Provide the (X, Y) coordinate of the cell's center where the given text is located.  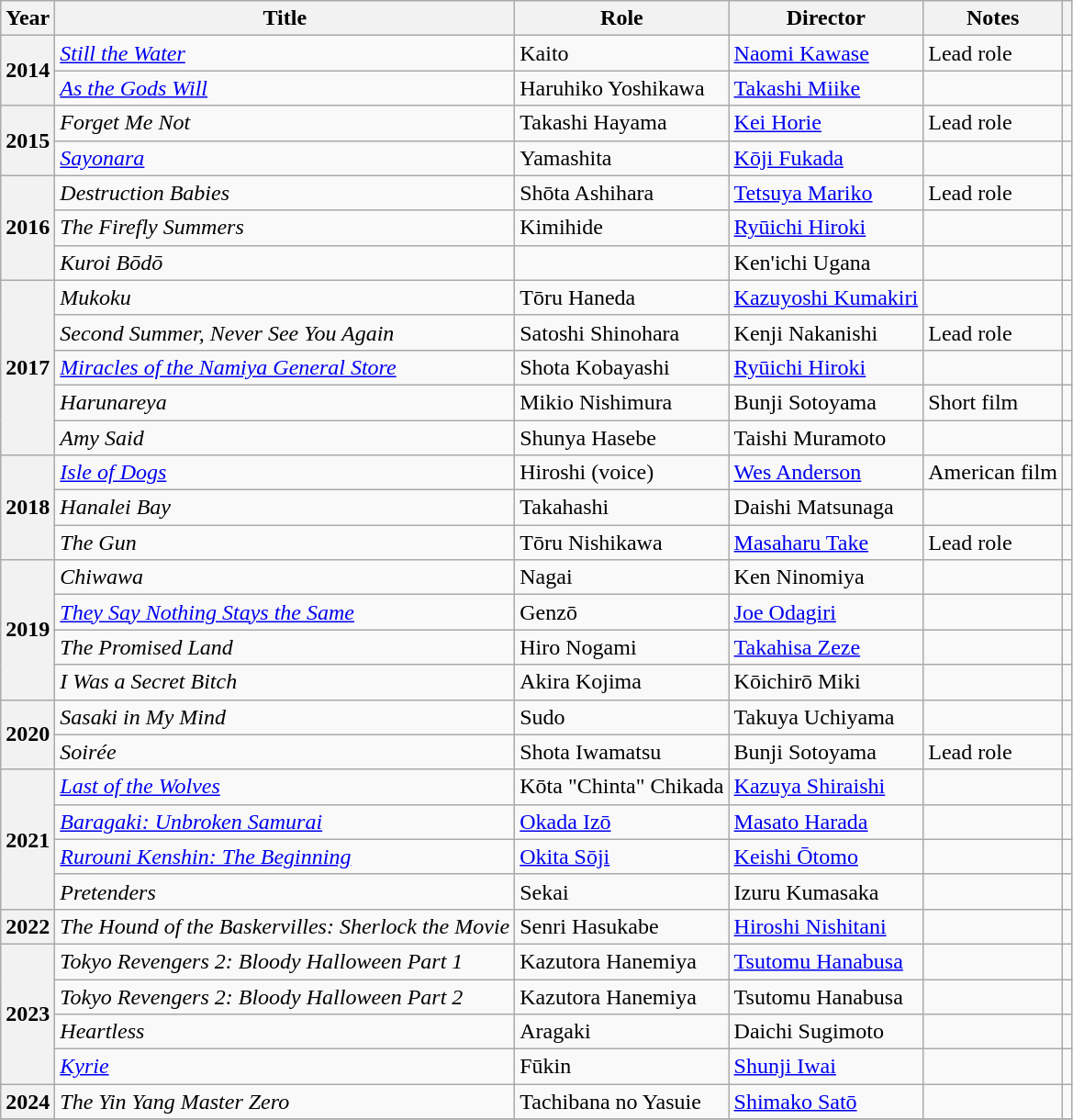
Daishi Matsunaga (826, 508)
2023 (28, 1014)
Tokyo Revengers 2: Bloody Halloween Part 2 (285, 996)
Takashi Miike (826, 88)
Kyrie (285, 1067)
The Firefly Summers (285, 228)
2017 (28, 367)
Satoshi Shinohara (622, 332)
Baragaki: Unbroken Samurai (285, 822)
Senri Hasukabe (622, 926)
Yamashita (622, 158)
Nagai (622, 577)
Harunareya (285, 402)
Tōru Haneda (622, 297)
Kei Horie (826, 123)
Shota Iwamatsu (622, 752)
Second Summer, Never See You Again (285, 332)
Heartless (285, 1032)
Kazuyoshi Kumakiri (826, 297)
Kōta "Chinta" Chikada (622, 787)
As the Gods Will (285, 88)
Hiroshi (voice) (622, 473)
Kimihide (622, 228)
Daichi Sugimoto (826, 1032)
Soirée (285, 752)
Akira Kojima (622, 682)
Ken Ninomiya (826, 577)
Hanalei Bay (285, 508)
2016 (28, 228)
2024 (28, 1102)
Sasaki in My Mind (285, 717)
Short film (993, 402)
Still the Water (285, 53)
Notes (993, 18)
Role (622, 18)
Destruction Babies (285, 193)
Tōru Nishikawa (622, 543)
Haruhiko Yoshikawa (622, 88)
Takahisa Zeze (826, 647)
Chiwawa (285, 577)
Tachibana no Yasuie (622, 1102)
Rurouni Kenshin: The Beginning (285, 857)
American film (993, 473)
2015 (28, 140)
Ken'ichi Ugana (826, 263)
Kōji Fukada (826, 158)
Miracles of the Namiya General Store (285, 367)
I Was a Secret Bitch (285, 682)
Tokyo Revengers 2: Bloody Halloween Part 1 (285, 961)
They Say Nothing Stays the Same (285, 612)
The Promised Land (285, 647)
Taishi Muramoto (826, 438)
Joe Odagiri (826, 612)
Kaito (622, 53)
Director (826, 18)
Kōichirō Miki (826, 682)
Shota Kobayashi (622, 367)
Keishi Ōtomo (826, 857)
Tetsuya Mariko (826, 193)
2019 (28, 630)
Naomi Kawase (826, 53)
Shimako Satō (826, 1102)
2018 (28, 508)
Title (285, 18)
Forget Me Not (285, 123)
Wes Anderson (826, 473)
Year (28, 18)
Shōta Ashihara (622, 193)
The Gun (285, 543)
Mikio Nishimura (622, 402)
Sayonara (285, 158)
Fūkin (622, 1067)
Izuru Kumasaka (826, 891)
Amy Said (285, 438)
Okada Izō (622, 822)
Takashi Hayama (622, 123)
Kuroi Bōdō (285, 263)
Okita Sōji (622, 857)
Sudo (622, 717)
Pretenders (285, 891)
Shunji Iwai (826, 1067)
Takahashi (622, 508)
The Hound of the Baskervilles: Sherlock the Movie (285, 926)
Masaharu Take (826, 543)
Shunya Hasebe (622, 438)
2022 (28, 926)
2021 (28, 839)
Isle of Dogs (285, 473)
Kazuya Shiraishi (826, 787)
2020 (28, 734)
Masato Harada (826, 822)
Sekai (622, 891)
Mukoku (285, 297)
Genzō (622, 612)
Aragaki (622, 1032)
The Yin Yang Master Zero (285, 1102)
Takuya Uchiyama (826, 717)
2014 (28, 71)
Last of the Wolves (285, 787)
Hiroshi Nishitani (826, 926)
Kenji Nakanishi (826, 332)
Hiro Nogami (622, 647)
